Return the (X, Y) coordinate for the center point of the cell that contains the specified text.  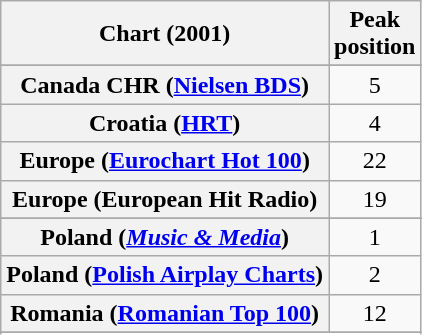
Canada CHR (Nielsen BDS) (165, 85)
19 (375, 199)
Romania (Romanian Top 100) (165, 313)
Europe (Eurochart Hot 100) (165, 161)
1 (375, 237)
12 (375, 313)
5 (375, 85)
Poland (Music & Media) (165, 237)
Peakposition (375, 34)
Europe (European Hit Radio) (165, 199)
4 (375, 123)
Poland (Polish Airplay Charts) (165, 275)
22 (375, 161)
Croatia (HRT) (165, 123)
Chart (2001) (165, 34)
2 (375, 275)
